Locate the cell with the specified text and output its [X, Y] center coordinate. 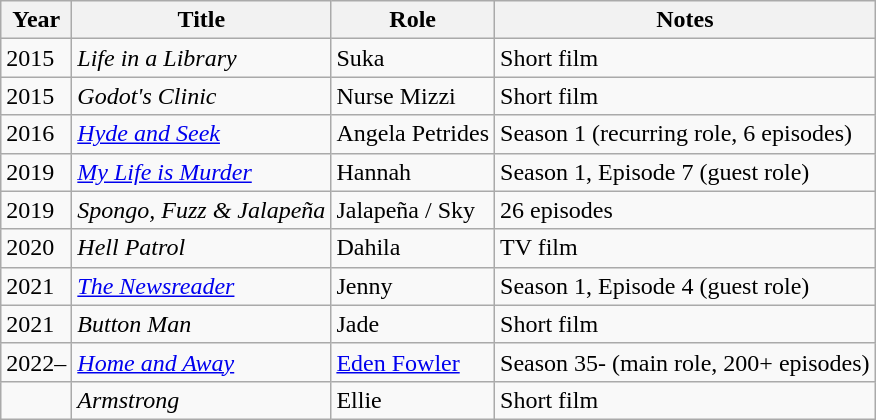
2020 [36, 248]
Ellie [413, 400]
Armstrong [202, 400]
Life in a Library [202, 58]
Godot's Clinic [202, 96]
Jenny [413, 286]
Hell Patrol [202, 248]
Button Man [202, 324]
Title [202, 20]
Suka [413, 58]
Home and Away [202, 362]
Nurse Mizzi [413, 96]
My Life is Murder [202, 172]
Year [36, 20]
Season 1 (recurring role, 6 episodes) [686, 134]
Eden Fowler [413, 362]
Dahila [413, 248]
2022– [36, 362]
Season 1, Episode 7 (guest role) [686, 172]
Season 35- (main role, 200+ episodes) [686, 362]
Hannah [413, 172]
Season 1, Episode 4 (guest role) [686, 286]
Hyde and Seek [202, 134]
Role [413, 20]
2016 [36, 134]
Notes [686, 20]
Jade [413, 324]
Angela Petrides [413, 134]
TV film [686, 248]
26 episodes [686, 210]
Spongo, Fuzz & Jalapeña [202, 210]
The Newsreader [202, 286]
Jalapeña / Sky [413, 210]
